Capture the cell that displays the provided text and extract its [x, y] central coordinate. 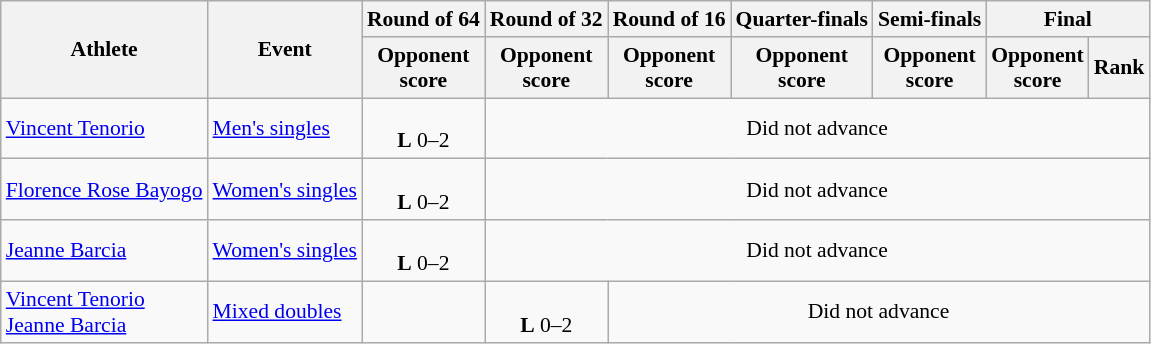
Round of 16 [670, 19]
Florence Rose Bayogo [104, 190]
Round of 32 [546, 19]
Vincent Tenorio [104, 128]
Final [1068, 19]
Jeanne Barcia [104, 250]
Rank [1120, 68]
Quarter-finals [802, 19]
Event [285, 50]
Athlete [104, 50]
Semi-finals [930, 19]
Mixed doubles [285, 312]
Men's singles [285, 128]
Vincent TenorioJeanne Barcia [104, 312]
Round of 64 [424, 19]
